Capture the cell that displays the provided text and extract its (X, Y) central coordinate. 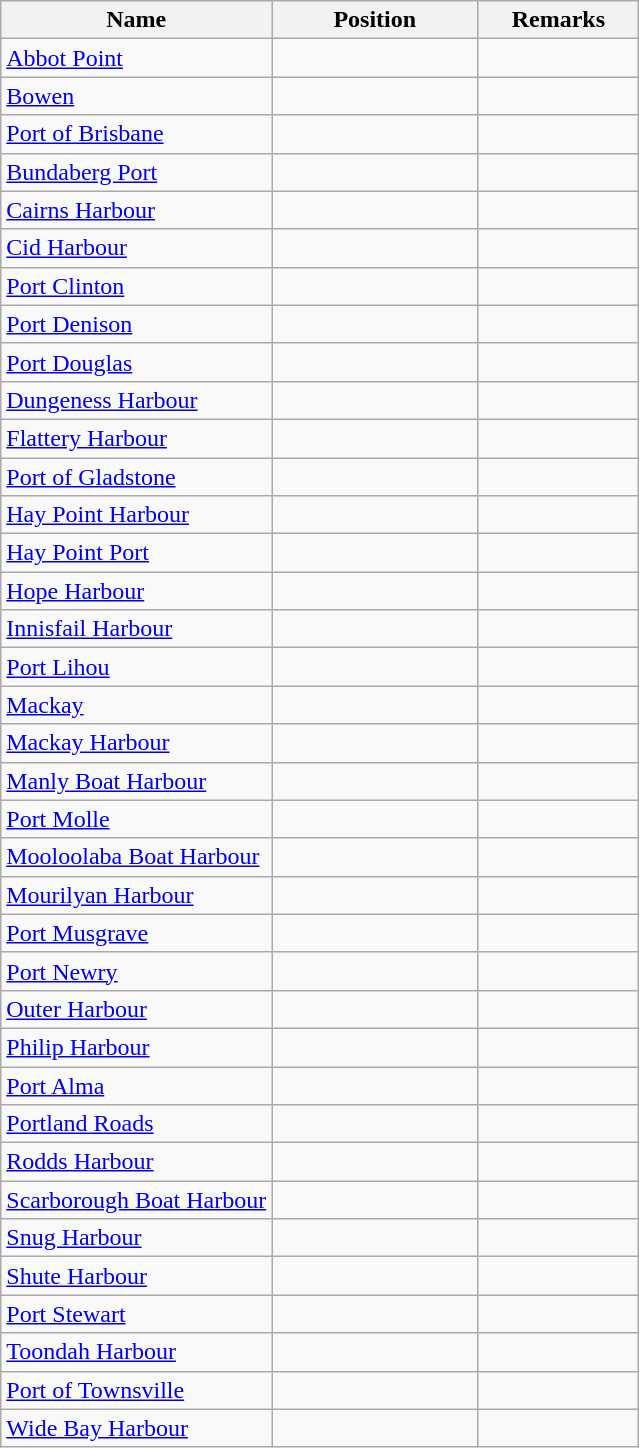
Mackay (136, 705)
Port Alma (136, 1085)
Dungeness Harbour (136, 400)
Rodds Harbour (136, 1162)
Port Clinton (136, 286)
Port Newry (136, 971)
Manly Boat Harbour (136, 781)
Name (136, 20)
Mackay Harbour (136, 743)
Port Molle (136, 819)
Cairns Harbour (136, 210)
Portland Roads (136, 1124)
Port Denison (136, 324)
Position (375, 20)
Toondah Harbour (136, 1352)
Philip Harbour (136, 1047)
Hope Harbour (136, 591)
Port of Gladstone (136, 477)
Port of Brisbane (136, 134)
Snug Harbour (136, 1238)
Hay Point Harbour (136, 515)
Bowen (136, 96)
Mooloolaba Boat Harbour (136, 857)
Shute Harbour (136, 1276)
Bundaberg Port (136, 172)
Flattery Harbour (136, 438)
Port Douglas (136, 362)
Port Musgrave (136, 933)
Hay Point Port (136, 553)
Wide Bay Harbour (136, 1428)
Outer Harbour (136, 1009)
Port of Townsville (136, 1390)
Abbot Point (136, 58)
Mourilyan Harbour (136, 895)
Remarks (558, 20)
Port Stewart (136, 1314)
Innisfail Harbour (136, 629)
Scarborough Boat Harbour (136, 1200)
Cid Harbour (136, 248)
Port Lihou (136, 667)
